Extract the (x, y) coordinate from the center of the cell holding the provided text.  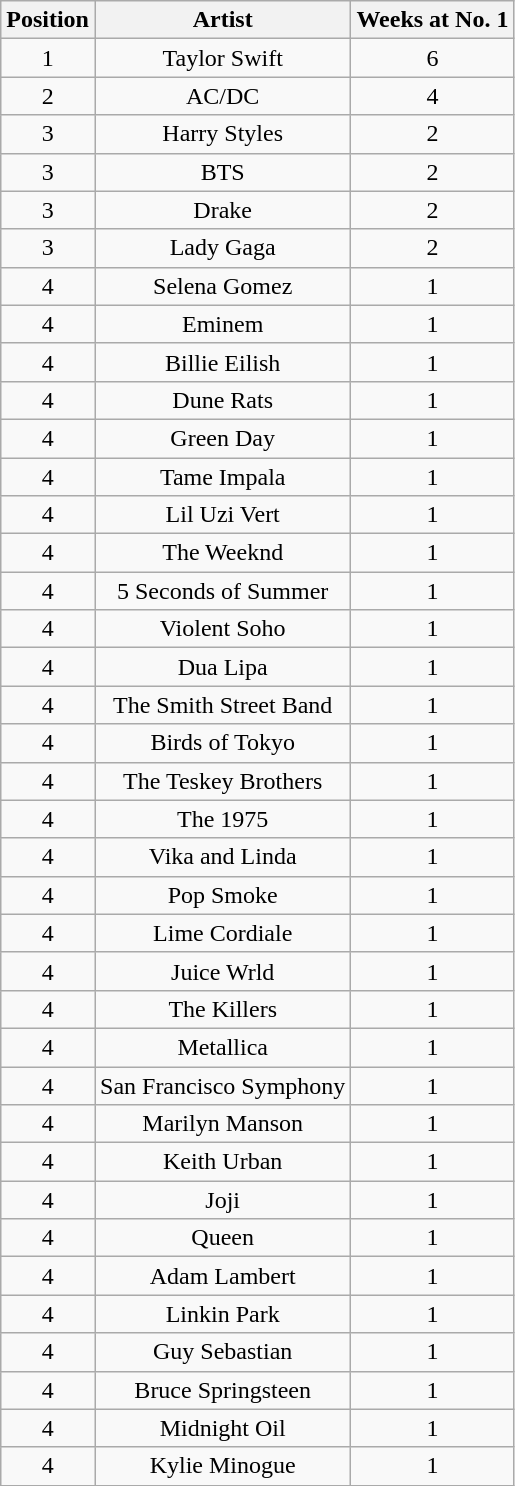
The 1975 (222, 819)
Green Day (222, 438)
Tame Impala (222, 477)
Birds of Tokyo (222, 743)
Metallica (222, 1047)
Pop Smoke (222, 895)
Joji (222, 1200)
Lime Cordiale (222, 933)
Harry Styles (222, 134)
The Killers (222, 1009)
San Francisco Symphony (222, 1085)
Lady Gaga (222, 248)
5 Seconds of Summer (222, 591)
Lil Uzi Vert (222, 515)
BTS (222, 172)
Weeks at No. 1 (432, 20)
Keith Urban (222, 1162)
Juice Wrld (222, 971)
The Teskey Brothers (222, 781)
Adam Lambert (222, 1276)
Selena Gomez (222, 286)
The Weeknd (222, 553)
Taylor Swift (222, 58)
The Smith Street Band (222, 705)
Guy Sebastian (222, 1352)
Dune Rats (222, 400)
Eminem (222, 324)
Linkin Park (222, 1314)
Position (48, 20)
Vika and Linda (222, 857)
Artist (222, 20)
Queen (222, 1238)
6 (432, 58)
Marilyn Manson (222, 1124)
Violent Soho (222, 629)
Midnight Oil (222, 1428)
Bruce Springsteen (222, 1390)
Kylie Minogue (222, 1466)
Billie Eilish (222, 362)
Dua Lipa (222, 667)
AC/DC (222, 96)
Drake (222, 210)
